Find where the given text appears and provide that cell's center as [X, Y] coordinate. 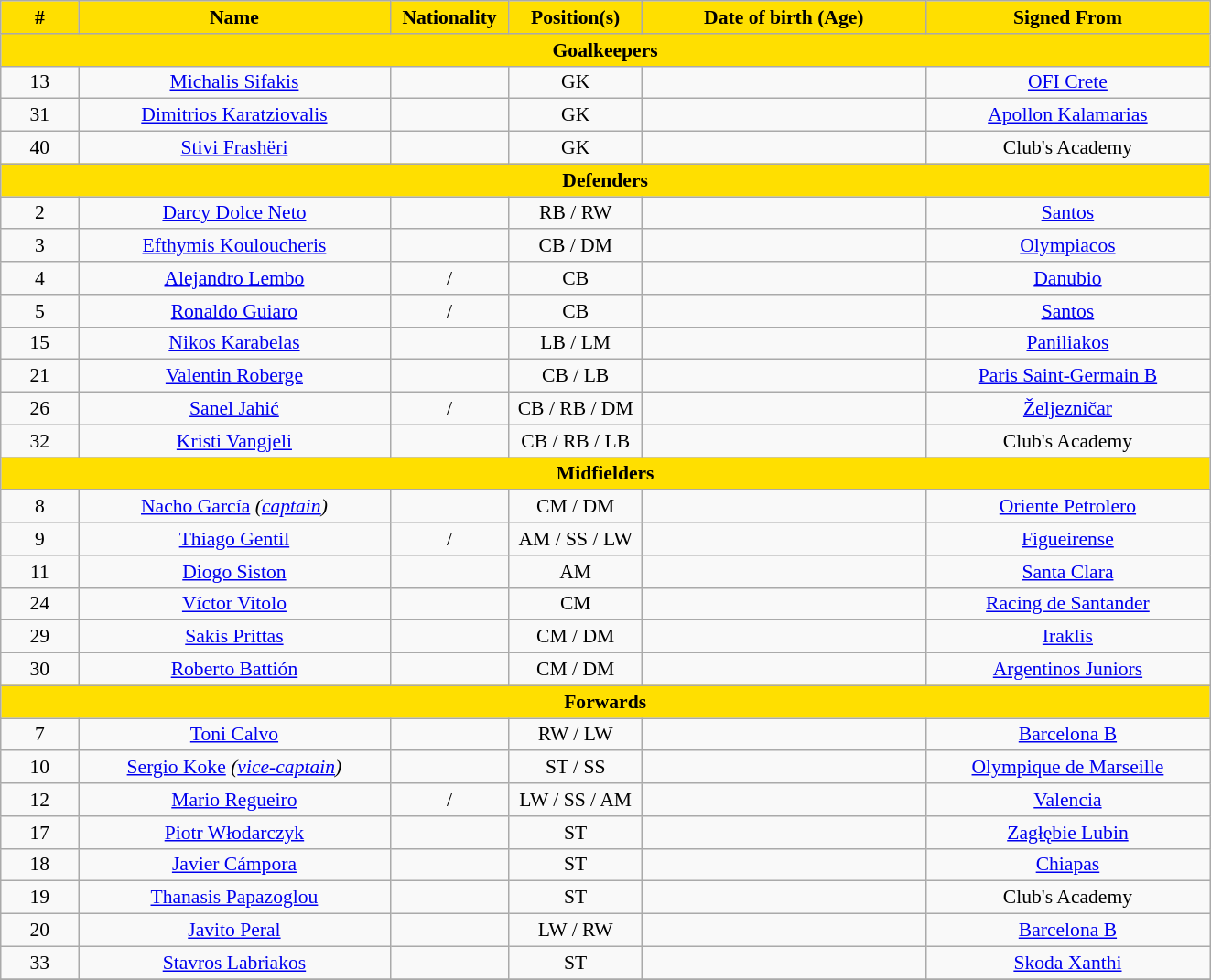
Sanel Jahić [234, 409]
31 [40, 115]
3 [40, 246]
Defenders [606, 180]
Diogo Siston [234, 572]
19 [40, 898]
13 [40, 82]
8 [40, 507]
10 [40, 768]
18 [40, 865]
17 [40, 833]
26 [40, 409]
Javier Cámpora [234, 865]
11 [40, 572]
Roberto Battión [234, 670]
Iraklis [1067, 637]
Sergio Koke (vice-captain) [234, 768]
Alejandro Lembo [234, 278]
Apollon Kalamarias [1067, 115]
4 [40, 278]
Racing de Santander [1067, 604]
Olympique de Marseille [1067, 768]
40 [40, 148]
# [40, 17]
RB / RW [575, 213]
20 [40, 931]
Position(s) [575, 17]
Stavros Labriakos [234, 963]
Nacho García (captain) [234, 507]
Željezničar [1067, 409]
CB / LB [575, 376]
Date of birth (Age) [784, 17]
ST / SS [575, 768]
15 [40, 343]
Valencia [1067, 800]
Argentinos Juniors [1067, 670]
9 [40, 539]
Víctor Vitolo [234, 604]
Santa Clara [1067, 572]
Kristi Vangjeli [234, 441]
Goalkeepers [606, 50]
CB / RB / DM [575, 409]
Michalis Sifakis [234, 82]
Chiapas [1067, 865]
LB / LM [575, 343]
Javito Peral [234, 931]
Stivi Frashëri [234, 148]
Skoda Xanthi [1067, 963]
30 [40, 670]
RW / LW [575, 735]
Dimitrios Karatziovalis [234, 115]
12 [40, 800]
Nationality [449, 17]
Piotr Włodarczyk [234, 833]
Zagłębie Lubin [1067, 833]
7 [40, 735]
Paris Saint-Germain B [1067, 376]
Figueirense [1067, 539]
Thanasis Papazoglou [234, 898]
Toni Calvo [234, 735]
CB / DM [575, 246]
24 [40, 604]
21 [40, 376]
CM [575, 604]
LW / RW [575, 931]
Valentin Roberge [234, 376]
Mario Regueiro [234, 800]
OFI Crete [1067, 82]
Oriente Petrolero [1067, 507]
Nikos Karabelas [234, 343]
AM / SS / LW [575, 539]
Paniliakos [1067, 343]
Forwards [606, 702]
Midfielders [606, 474]
Thiago Gentil [234, 539]
33 [40, 963]
Ronaldo Guiaro [234, 311]
Sakis Prittas [234, 637]
29 [40, 637]
Efthymis Kouloucheris [234, 246]
Danubio [1067, 278]
Name [234, 17]
AM [575, 572]
Darcy Dolce Neto [234, 213]
5 [40, 311]
Olympiacos [1067, 246]
Signed From [1067, 17]
LW / SS / AM [575, 800]
32 [40, 441]
CB / RB / LB [575, 441]
2 [40, 213]
